Return the [X, Y] coordinate for the center point of the cell that contains the specified text.  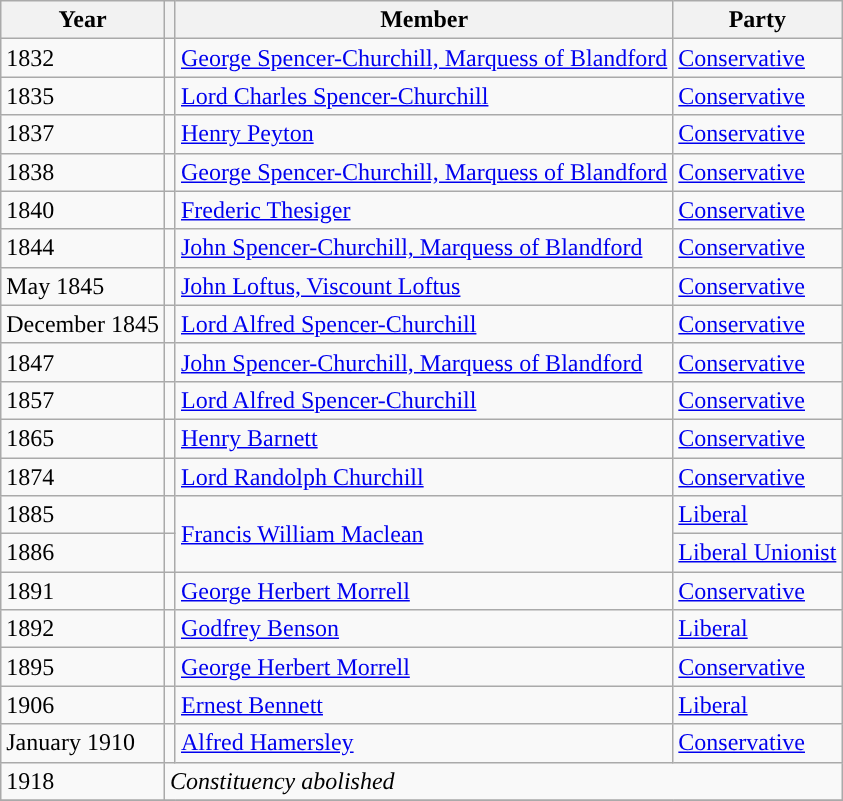
Year [83, 20]
1891 [83, 591]
Alfred Hamersley [424, 743]
Henry Barnett [424, 438]
1918 [83, 781]
Member [424, 20]
Lord Randolph Churchill [424, 477]
Francis William Maclean [424, 534]
Frederic Thesiger [424, 210]
1857 [83, 400]
1906 [83, 705]
1885 [83, 515]
Ernest Bennett [424, 705]
1844 [83, 248]
Henry Peyton [424, 134]
Lord Charles Spencer-Churchill [424, 96]
1892 [83, 629]
1865 [83, 438]
1895 [83, 667]
1837 [83, 134]
1886 [83, 553]
1832 [83, 58]
1835 [83, 96]
1874 [83, 477]
Liberal Unionist [758, 553]
Godfrey Benson [424, 629]
December 1845 [83, 324]
May 1845 [83, 286]
John Loftus, Viscount Loftus [424, 286]
Constituency abolished [502, 781]
1840 [83, 210]
1838 [83, 172]
January 1910 [83, 743]
Party [758, 20]
1847 [83, 362]
